Scan for the cell matching the given text and deliver its (X, Y) coordinate at center. 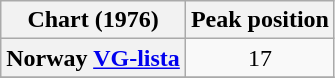
17 (260, 58)
Norway VG-lista (94, 58)
Peak position (260, 20)
Chart (1976) (94, 20)
